Search for the cell housing the specified text and yield its (x, y) center coordinate. 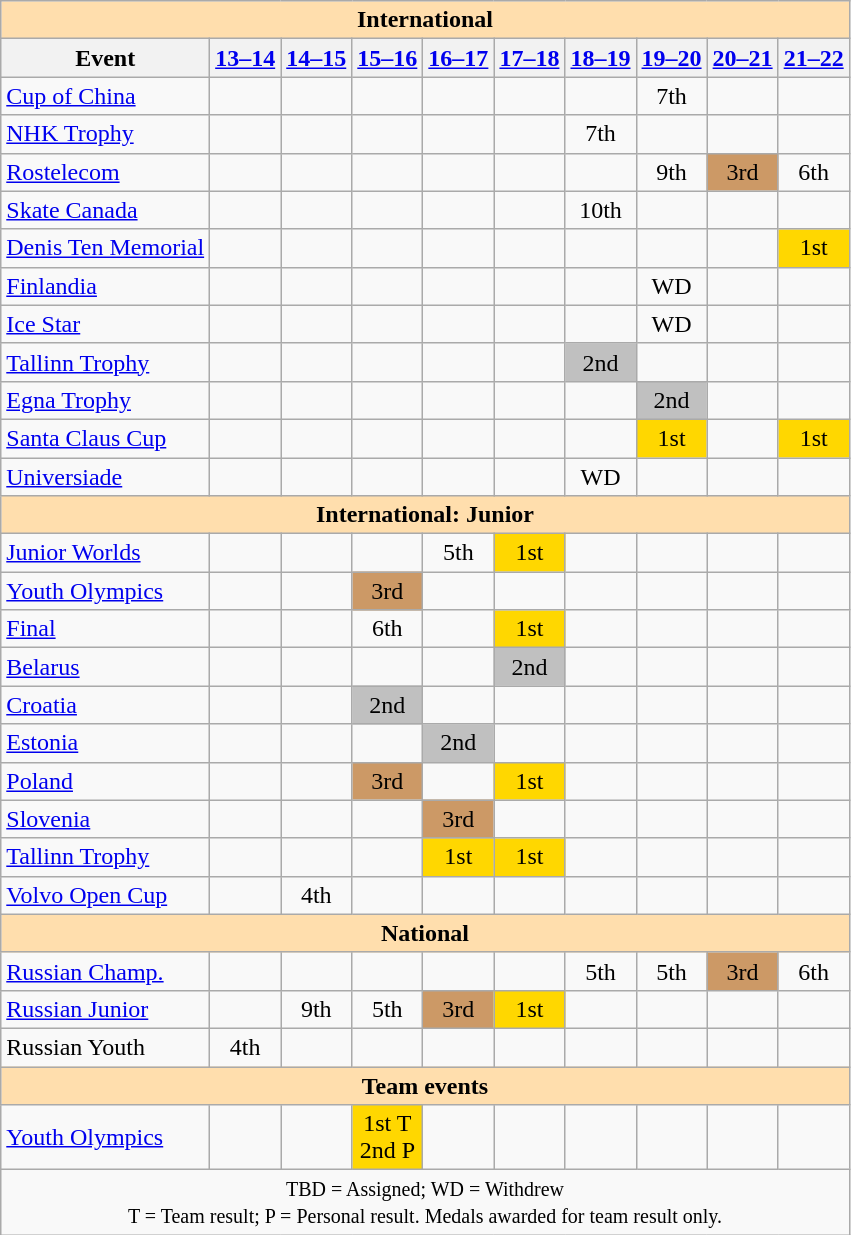
Slovenia (106, 819)
Poland (106, 781)
1st T 2nd P (388, 1138)
Russian Youth (106, 1047)
Ice Star (106, 324)
Finlandia (106, 286)
TBD = Assigned; WD = Withdrew T = Team result; P = Personal result. Medals awarded for team result only. (425, 1202)
Santa Claus Cup (106, 438)
International: Junior (425, 515)
Event (106, 58)
Universiade (106, 477)
Volvo Open Cup (106, 895)
20–21 (742, 58)
International (425, 20)
NHK Trophy (106, 134)
National (425, 933)
18–19 (600, 58)
Croatia (106, 705)
15–16 (388, 58)
21–22 (814, 58)
14–15 (316, 58)
Belarus (106, 667)
13–14 (246, 58)
Final (106, 629)
Skate Canada (106, 210)
16–17 (458, 58)
Team events (425, 1085)
Egna Trophy (106, 400)
Russian Champ. (106, 971)
Rostelecom (106, 172)
10th (600, 210)
17–18 (530, 58)
Estonia (106, 743)
Russian Junior (106, 1009)
Denis Ten Memorial (106, 248)
19–20 (672, 58)
Junior Worlds (106, 553)
Cup of China (106, 96)
